Scan for the cell matching the given text and deliver its [X, Y] coordinate at center. 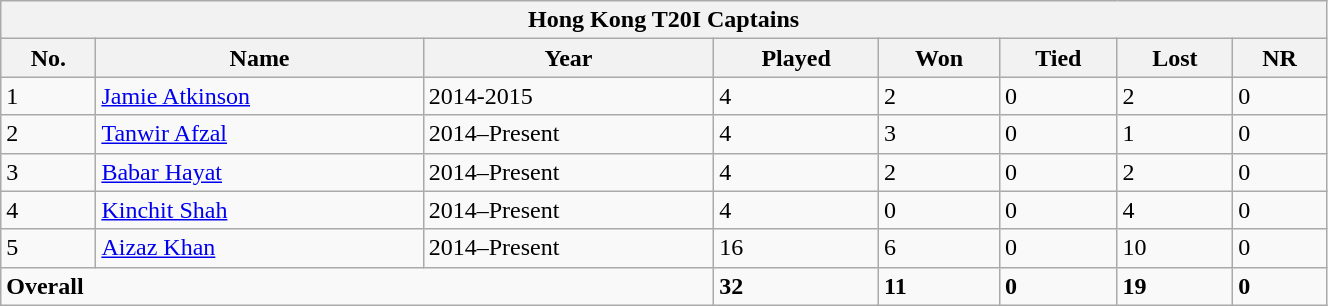
5 [48, 248]
Hong Kong T20I Captains [664, 20]
6 [938, 248]
NR [1280, 58]
2014-2015 [568, 96]
Jamie Atkinson [260, 96]
Won [938, 58]
32 [796, 286]
Lost [1175, 58]
Overall [358, 286]
19 [1175, 286]
Tanwir Afzal [260, 134]
Played [796, 58]
Name [260, 58]
Tied [1058, 58]
Babar Hayat [260, 172]
10 [1175, 248]
No. [48, 58]
Aizaz Khan [260, 248]
16 [796, 248]
Kinchit Shah [260, 210]
11 [938, 286]
Year [568, 58]
